Detect which cell encompasses the target text, then output its [x, y] center coordinate. 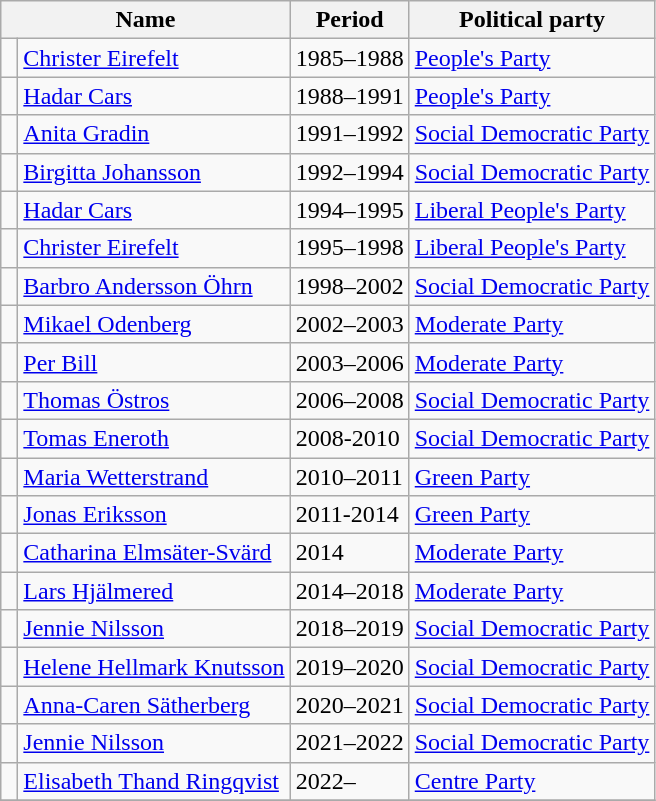
2020–2021 [350, 705]
2021–2022 [350, 743]
1992–1994 [350, 172]
2022– [350, 781]
Per Bill [154, 362]
2014 [350, 553]
1985–1988 [350, 58]
1998–2002 [350, 286]
Tomas Eneroth [154, 438]
Political party [532, 20]
Barbro Andersson Öhrn [154, 286]
Birgitta Johansson [154, 172]
2010–2011 [350, 477]
2002–2003 [350, 324]
Anna-Caren Sätherberg [154, 705]
2008-2010 [350, 438]
Jonas Eriksson [154, 515]
1991–1992 [350, 134]
Elisabeth Thand Ringqvist [154, 781]
2014–2018 [350, 591]
Centre Party [532, 781]
1995–1998 [350, 248]
Maria Wetterstrand [154, 477]
2018–2019 [350, 629]
Lars Hjälmered [154, 591]
1988–1991 [350, 96]
2003–2006 [350, 362]
Mikael Odenberg [154, 324]
2011-2014 [350, 515]
Thomas Östros [154, 400]
1994–1995 [350, 210]
Anita Gradin [154, 134]
2006–2008 [350, 400]
Name [146, 20]
Period [350, 20]
Catharina Elmsäter-Svärd [154, 553]
Helene Hellmark Knutsson [154, 667]
2019–2020 [350, 667]
